Return the [x, y] coordinate for the center point of the cell that contains the specified text.  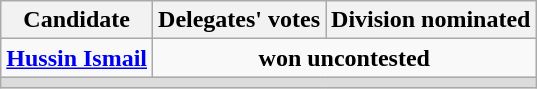
Hussin Ismail [77, 58]
Division nominated [431, 20]
Candidate [77, 20]
Delegates' votes [240, 20]
won uncontested [344, 58]
